Capture the cell that displays the provided text and extract its (X, Y) central coordinate. 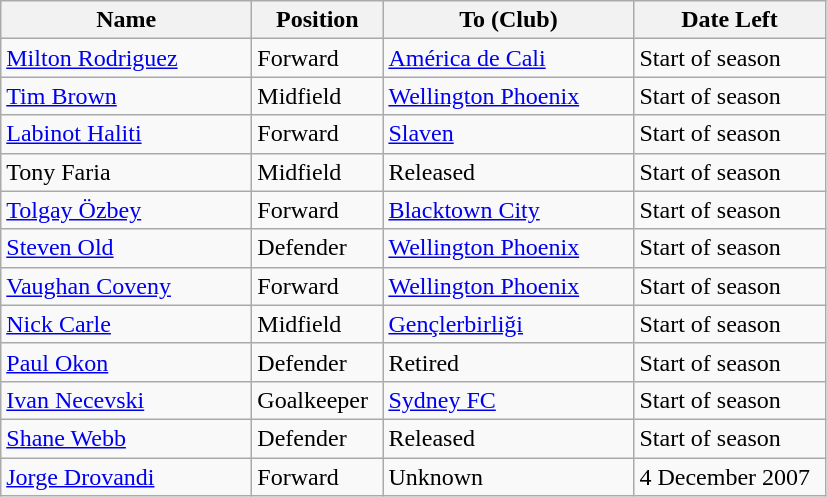
Tim Brown (126, 96)
Paul Okon (126, 362)
Steven Old (126, 248)
Shane Webb (126, 438)
Blacktown City (508, 210)
Labinot Haliti (126, 134)
Ivan Necevski (126, 400)
Tony Faria (126, 172)
Vaughan Coveny (126, 286)
Tolgay Özbey (126, 210)
Milton Rodriguez (126, 58)
Position (318, 20)
Name (126, 20)
To (Club) (508, 20)
Goalkeeper (318, 400)
Unknown (508, 477)
Retired (508, 362)
América de Cali (508, 58)
Jorge Drovandi (126, 477)
Nick Carle (126, 324)
Sydney FC (508, 400)
Date Left (730, 20)
4 December 2007 (730, 477)
Gençlerbirliği (508, 324)
Slaven (508, 134)
